Find where the given text appears and provide that cell's center as [X, Y] coordinate. 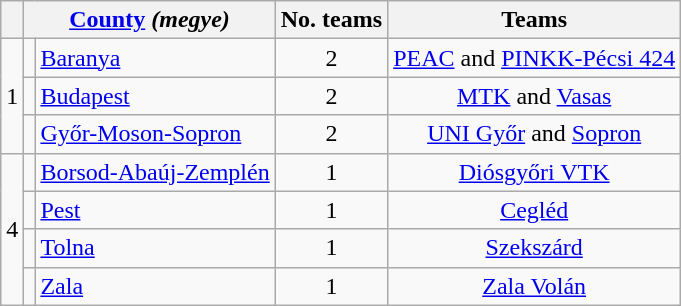
Teams [534, 20]
Tolna [155, 248]
Zala Volán [534, 286]
Borsod-Abaúj-Zemplén [155, 172]
Zala [155, 286]
UNI Győr and Sopron [534, 134]
Diósgyőri VTK [534, 172]
Cegléd [534, 210]
Szekszárd [534, 248]
Pest [155, 210]
PEAC and PINKK-Pécsi 424 [534, 58]
Győr-Moson-Sopron [155, 134]
Budapest [155, 96]
County (megye) [150, 20]
Baranya [155, 58]
MTK and Vasas [534, 96]
No. teams [331, 20]
4 [12, 229]
